Extract the (x, y) coordinate from the center of the cell holding the provided text.  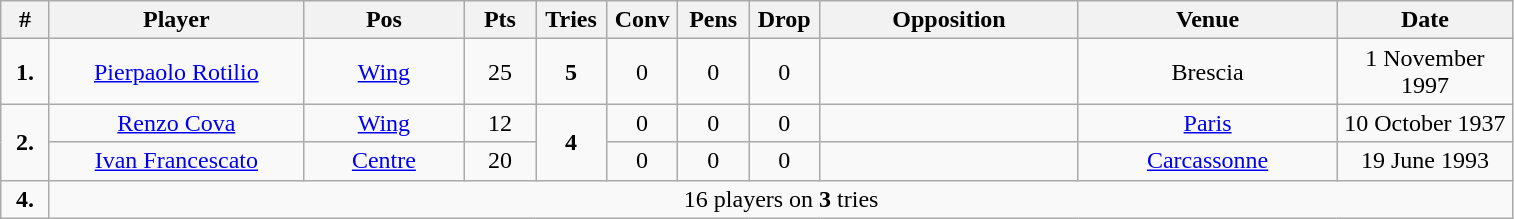
2. (26, 142)
Date (1425, 20)
Renzo Cova (176, 123)
4. (26, 199)
Carcassonne (1208, 161)
# (26, 20)
10 October 1937 (1425, 123)
Tries (572, 20)
Centre (384, 161)
12 (500, 123)
5 (572, 72)
16 players on 3 tries (781, 199)
Player (176, 20)
Drop (784, 20)
Conv (642, 20)
Paris (1208, 123)
19 June 1993 (1425, 161)
25 (500, 72)
20 (500, 161)
4 (572, 142)
1. (26, 72)
Pens (714, 20)
Ivan Francescato (176, 161)
Brescia (1208, 72)
1 November 1997 (1425, 72)
Opposition (950, 20)
Pos (384, 20)
Pierpaolo Rotilio (176, 72)
Pts (500, 20)
Venue (1208, 20)
